Search for the cell housing the specified text and yield its (x, y) center coordinate. 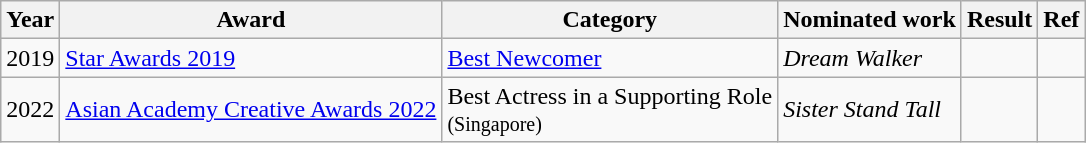
Dream Walker (870, 58)
2019 (30, 58)
Sister Stand Tall (870, 110)
Star Awards 2019 (251, 58)
Best Actress in a Supporting Role (Singapore) (610, 110)
Asian Academy Creative Awards 2022 (251, 110)
Year (30, 20)
2022 (30, 110)
Award (251, 20)
Nominated work (870, 20)
Result (999, 20)
Ref (1062, 20)
Best Newcomer (610, 58)
Category (610, 20)
